Output the [x, y] coordinate of the center of the cell containing the given text.  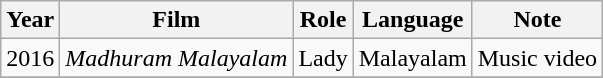
Note [537, 20]
2016 [30, 58]
Malayalam [412, 58]
Lady [323, 58]
Year [30, 20]
Role [323, 20]
Language [412, 20]
Madhuram Malayalam [176, 58]
Film [176, 20]
Music video [537, 58]
